Find where the given text appears and provide that cell's center as [X, Y] coordinate. 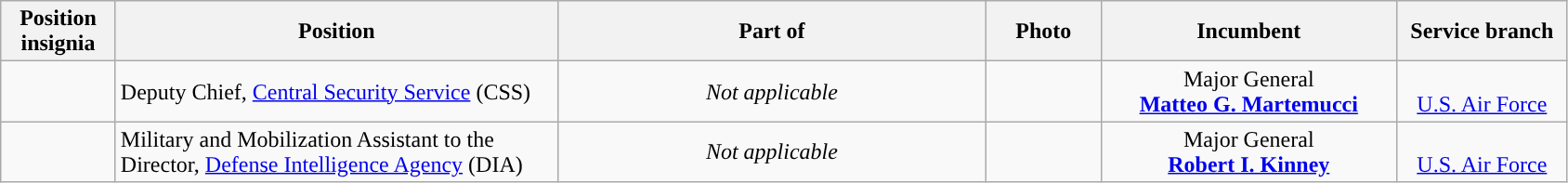
Military and Mobilization Assistant to the Director, Defense Intelligence Agency (DIA) [336, 152]
Major GeneralRobert I. Kinney [1248, 152]
Incumbent [1248, 32]
Deputy Chief, Central Security Service (CSS) [336, 91]
Major GeneralMatteo G. Martemucci [1248, 91]
Photo [1043, 32]
Part of [771, 32]
Service branch [1483, 32]
Position [336, 32]
Position insignia [59, 32]
